Pinpoint the cell where the given text exists, returning its [x, y] midpoint coordinate. 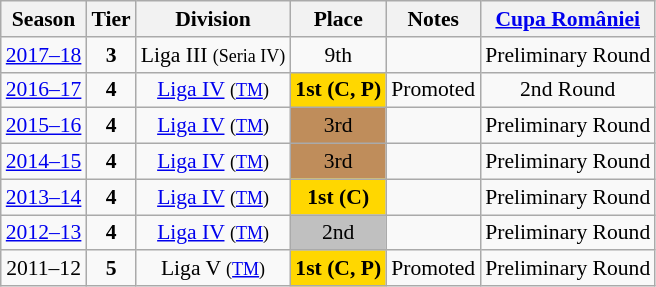
Division [214, 19]
2013–14 [44, 197]
2016–17 [44, 90]
2014–15 [44, 162]
Cupa României [568, 19]
5 [110, 269]
2nd Round [568, 90]
2015–16 [44, 126]
9th [338, 55]
2012–13 [44, 233]
Liga III (Seria IV) [214, 55]
2011–12 [44, 269]
2nd [338, 233]
3 [110, 55]
Tier [110, 19]
Place [338, 19]
2017–18 [44, 55]
Notes [433, 19]
1st (C) [338, 197]
Liga V (TM) [214, 269]
Season [44, 19]
